Find where the given text appears and provide that cell's center as [x, y] coordinate. 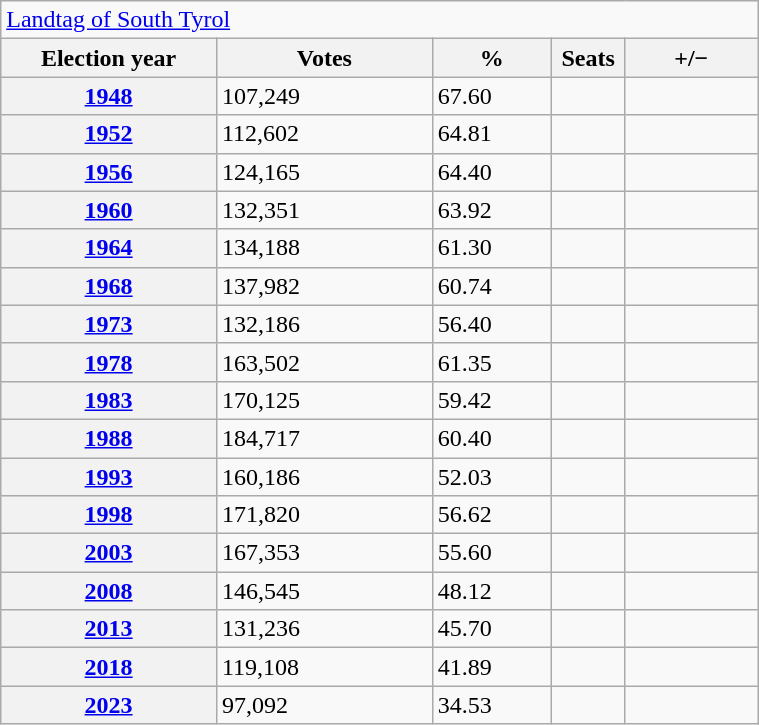
134,188 [324, 248]
61.30 [492, 248]
63.92 [492, 210]
1952 [109, 134]
64.40 [492, 172]
112,602 [324, 134]
60.40 [492, 438]
% [492, 58]
34.53 [492, 705]
163,502 [324, 362]
41.89 [492, 667]
+/− [692, 58]
Landtag of South Tyrol [380, 20]
1960 [109, 210]
1973 [109, 324]
170,125 [324, 400]
2023 [109, 705]
137,982 [324, 286]
60.74 [492, 286]
56.62 [492, 515]
124,165 [324, 172]
131,236 [324, 629]
55.60 [492, 553]
56.40 [492, 324]
2008 [109, 591]
Votes [324, 58]
59.42 [492, 400]
160,186 [324, 477]
97,092 [324, 705]
Seats [588, 58]
132,351 [324, 210]
2018 [109, 667]
45.70 [492, 629]
1993 [109, 477]
1983 [109, 400]
1978 [109, 362]
184,717 [324, 438]
Election year [109, 58]
1998 [109, 515]
48.12 [492, 591]
132,186 [324, 324]
52.03 [492, 477]
67.60 [492, 96]
119,108 [324, 667]
1988 [109, 438]
171,820 [324, 515]
146,545 [324, 591]
1964 [109, 248]
2013 [109, 629]
2003 [109, 553]
61.35 [492, 362]
1968 [109, 286]
1948 [109, 96]
1956 [109, 172]
64.81 [492, 134]
107,249 [324, 96]
167,353 [324, 553]
